Pinpoint the cell where the given text exists, returning its (x, y) midpoint coordinate. 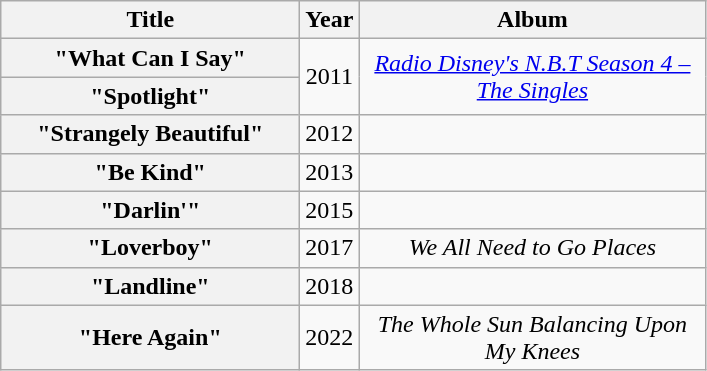
2015 (330, 210)
"Here Again" (150, 338)
Album (532, 20)
"What Can I Say" (150, 58)
"Spotlight" (150, 96)
2013 (330, 172)
2018 (330, 286)
"Landline" (150, 286)
"Loverboy" (150, 248)
"Be Kind" (150, 172)
The Whole Sun Balancing Upon My Knees (532, 338)
Year (330, 20)
2017 (330, 248)
We All Need to Go Places (532, 248)
2022 (330, 338)
"Darlin'" (150, 210)
2012 (330, 134)
2011 (330, 77)
Radio Disney's N.B.T Season 4 – The Singles (532, 77)
"Strangely Beautiful" (150, 134)
Title (150, 20)
